Find where the given text appears and provide that cell's center as (X, Y) coordinate. 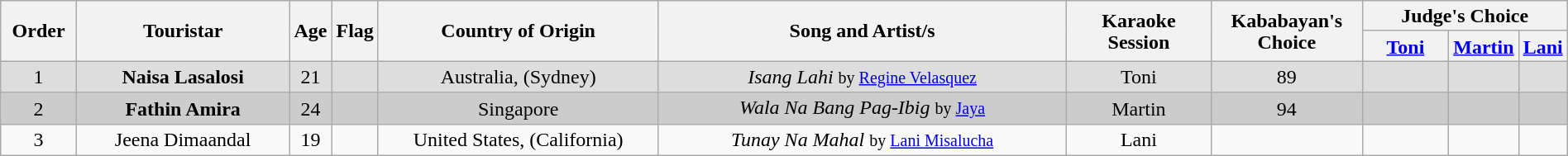
Tunay Na Mahal by Lani Misalucha (862, 139)
2 (39, 108)
1 (39, 77)
Australia, (Sydney) (518, 77)
19 (311, 139)
Age (311, 31)
Fathin Amira (183, 108)
Isang Lahi by Regine Velasquez (862, 77)
Flag (355, 31)
Karaoke Session (1138, 31)
Country of Origin (518, 31)
89 (1287, 77)
Jeena Dimaandal (183, 139)
21 (311, 77)
Judge's Choice (1465, 17)
Song and Artist/s (862, 31)
3 (39, 139)
Kababayan's Choice (1287, 31)
94 (1287, 108)
Singapore (518, 108)
24 (311, 108)
Touristar (183, 31)
United States, (California) (518, 139)
Order (39, 31)
Naisa Lasalosi (183, 77)
Wala Na Bang Pag-Ibig by Jaya (862, 108)
